Detect which cell encompasses the target text, then output its [X, Y] center coordinate. 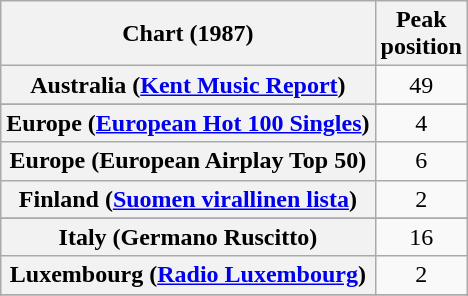
16 [421, 237]
Italy (Germano Ruscitto) [188, 237]
Europe (European Airplay Top 50) [188, 161]
4 [421, 123]
49 [421, 85]
6 [421, 161]
Australia (Kent Music Report) [188, 85]
Europe (European Hot 100 Singles) [188, 123]
Chart (1987) [188, 34]
Luxembourg (Radio Luxembourg) [188, 275]
Finland (Suomen virallinen lista) [188, 199]
Peakposition [421, 34]
